Scan for the cell matching the given text and deliver its (x, y) coordinate at center. 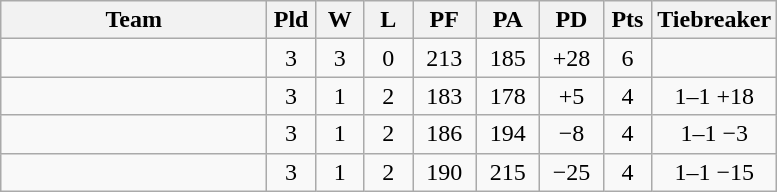
0 (388, 58)
194 (508, 134)
190 (444, 172)
178 (508, 96)
L (388, 20)
Team (134, 20)
1–1 +18 (714, 96)
−8 (572, 134)
+5 (572, 96)
1–1 −3 (714, 134)
213 (444, 58)
PF (444, 20)
186 (444, 134)
6 (628, 58)
Pld (292, 20)
W (340, 20)
+28 (572, 58)
Pts (628, 20)
PA (508, 20)
215 (508, 172)
PD (572, 20)
185 (508, 58)
183 (444, 96)
−25 (572, 172)
1–1 −15 (714, 172)
Tiebreaker (714, 20)
